Find where the given text appears and provide that cell's center as (X, Y) coordinate. 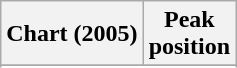
Peakposition (189, 34)
Chart (2005) (72, 34)
